Capture the cell that displays the provided text and extract its [x, y] central coordinate. 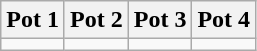
Pot 1 [33, 20]
Pot 3 [160, 20]
Pot 4 [224, 20]
Pot 2 [96, 20]
